Scan for the cell matching the given text and deliver its [X, Y] coordinate at center. 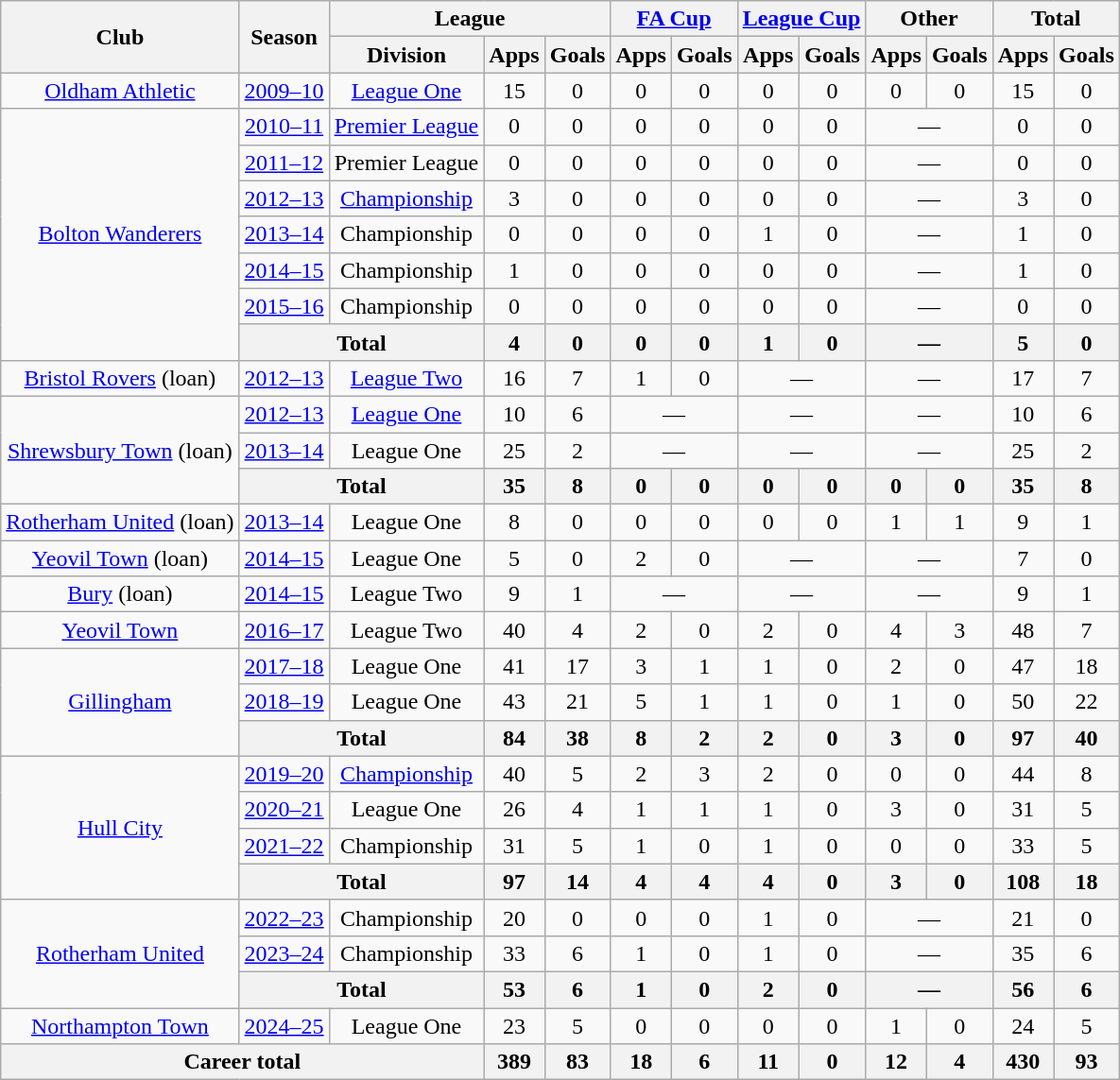
Career total [242, 1062]
22 [1087, 702]
Rotherham United (loan) [120, 523]
2015–16 [284, 306]
23 [514, 1025]
108 [1023, 882]
Gillingham [120, 702]
14 [577, 882]
Northampton Town [120, 1025]
2020–21 [284, 810]
2011–12 [284, 163]
2024–25 [284, 1025]
Yeovil Town [120, 630]
Oldham Athletic [120, 91]
Other [929, 19]
83 [577, 1062]
20 [514, 917]
Club [120, 37]
League [470, 19]
League Cup [801, 19]
430 [1023, 1062]
Yeovil Town (loan) [120, 558]
FA Cup [674, 19]
2021–22 [284, 846]
Season [284, 37]
41 [514, 666]
2010–11 [284, 127]
2009–10 [284, 91]
44 [1023, 774]
43 [514, 702]
24 [1023, 1025]
389 [514, 1062]
Hull City [120, 828]
Shrewsbury Town (loan) [120, 450]
Rotherham United [120, 953]
Division [406, 55]
50 [1023, 702]
Bristol Rovers (loan) [120, 378]
Bolton Wanderers [120, 234]
11 [767, 1062]
2016–17 [284, 630]
2017–18 [284, 666]
47 [1023, 666]
16 [514, 378]
2022–23 [284, 917]
2023–24 [284, 953]
Bury (loan) [120, 594]
12 [896, 1062]
2018–19 [284, 702]
56 [1023, 989]
26 [514, 810]
2019–20 [284, 774]
93 [1087, 1062]
38 [577, 738]
53 [514, 989]
84 [514, 738]
48 [1023, 630]
